Scan for the cell matching the given text and deliver its [x, y] coordinate at center. 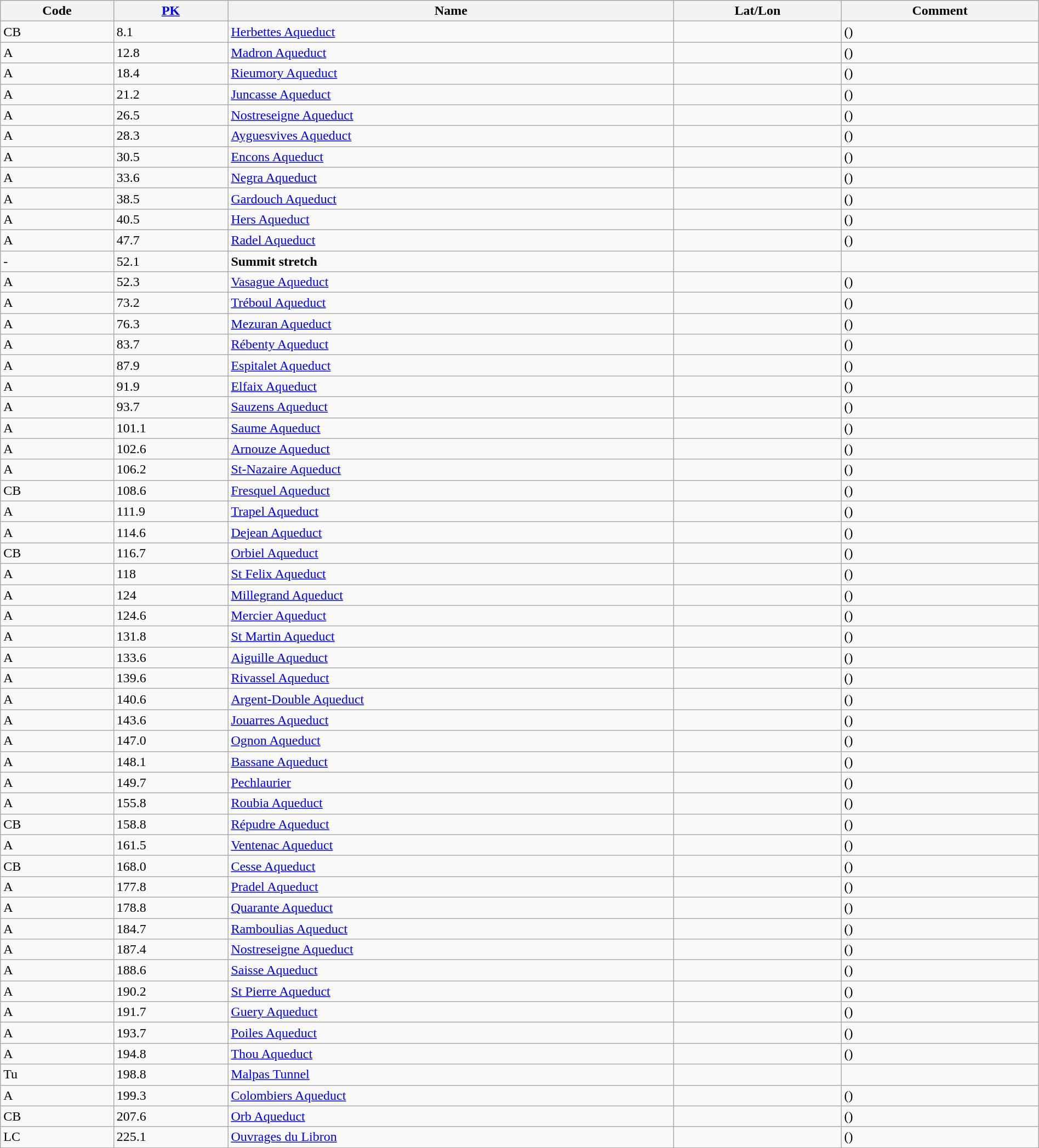
73.2 [171, 303]
LC [57, 1137]
87.9 [171, 365]
Rivassel Aqueduct [451, 678]
Negra Aqueduct [451, 178]
Pradel Aqueduct [451, 887]
Thou Aqueduct [451, 1054]
Poiles Aqueduct [451, 1033]
St-Nazaire Aqueduct [451, 470]
St Pierre Aqueduct [451, 991]
Hers Aqueduct [451, 219]
Quarante Aqueduct [451, 907]
28.3 [171, 136]
8.1 [171, 32]
76.3 [171, 324]
101.1 [171, 428]
PK [171, 11]
184.7 [171, 929]
139.6 [171, 678]
158.8 [171, 824]
140.6 [171, 699]
Elfaix Aqueduct [451, 386]
161.5 [171, 845]
114.6 [171, 532]
106.2 [171, 470]
Sauzens Aqueduct [451, 407]
225.1 [171, 1137]
Saisse Aqueduct [451, 970]
Fresquel Aqueduct [451, 490]
Dejean Aqueduct [451, 532]
Ognon Aqueduct [451, 741]
Lat/Lon [757, 11]
Espitalet Aqueduct [451, 365]
Rébenty Aqueduct [451, 345]
30.5 [171, 157]
Herbettes Aqueduct [451, 32]
Tu [57, 1075]
193.7 [171, 1033]
Tréboul Aqueduct [451, 303]
- [57, 261]
Encons Aqueduct [451, 157]
Madron Aqueduct [451, 53]
Ayguesvives Aqueduct [451, 136]
124.6 [171, 616]
198.8 [171, 1075]
Millegrand Aqueduct [451, 595]
Arnouze Aqueduct [451, 449]
Ouvrages du Libron [451, 1137]
124 [171, 595]
187.4 [171, 950]
52.1 [171, 261]
Mercier Aqueduct [451, 616]
111.9 [171, 511]
Cesse Aqueduct [451, 866]
190.2 [171, 991]
116.7 [171, 553]
52.3 [171, 282]
Trapel Aqueduct [451, 511]
Name [451, 11]
Guery Aqueduct [451, 1012]
191.7 [171, 1012]
St Martin Aqueduct [451, 637]
38.5 [171, 198]
Aiguille Aqueduct [451, 658]
207.6 [171, 1116]
12.8 [171, 53]
194.8 [171, 1054]
148.1 [171, 762]
Pechlaurier [451, 783]
Argent-Double Aqueduct [451, 699]
Roubia Aqueduct [451, 803]
St Felix Aqueduct [451, 574]
Ventenac Aqueduct [451, 845]
Gardouch Aqueduct [451, 198]
Orb Aqueduct [451, 1116]
93.7 [171, 407]
Radel Aqueduct [451, 240]
108.6 [171, 490]
Summit stretch [451, 261]
168.0 [171, 866]
177.8 [171, 887]
83.7 [171, 345]
188.6 [171, 970]
40.5 [171, 219]
118 [171, 574]
Juncasse Aqueduct [451, 94]
Orbiel Aqueduct [451, 553]
18.4 [171, 73]
102.6 [171, 449]
178.8 [171, 907]
21.2 [171, 94]
143.6 [171, 720]
Code [57, 11]
Colombiers Aqueduct [451, 1095]
Répudre Aqueduct [451, 824]
131.8 [171, 637]
Jouarres Aqueduct [451, 720]
155.8 [171, 803]
133.6 [171, 658]
Rieumory Aqueduct [451, 73]
26.5 [171, 115]
33.6 [171, 178]
Saume Aqueduct [451, 428]
147.0 [171, 741]
Mezuran Aqueduct [451, 324]
Bassane Aqueduct [451, 762]
149.7 [171, 783]
199.3 [171, 1095]
Ramboulias Aqueduct [451, 929]
Comment [940, 11]
91.9 [171, 386]
47.7 [171, 240]
Malpas Tunnel [451, 1075]
Vasague Aqueduct [451, 282]
